Locate the cell with the specified text and output its [X, Y] center coordinate. 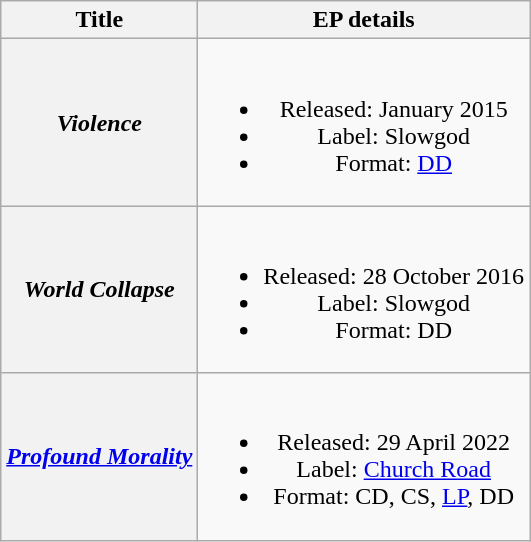
Profound Morality [100, 456]
Title [100, 20]
Released: January 2015Label: SlowgodFormat: DD [364, 122]
World Collapse [100, 290]
Violence [100, 122]
Released: 28 October 2016Label: SlowgodFormat: DD [364, 290]
Released: 29 April 2022Label: Church RoadFormat: CD, CS, LP, DD [364, 456]
EP details [364, 20]
